Return [X, Y] of the center of cell containing provided text 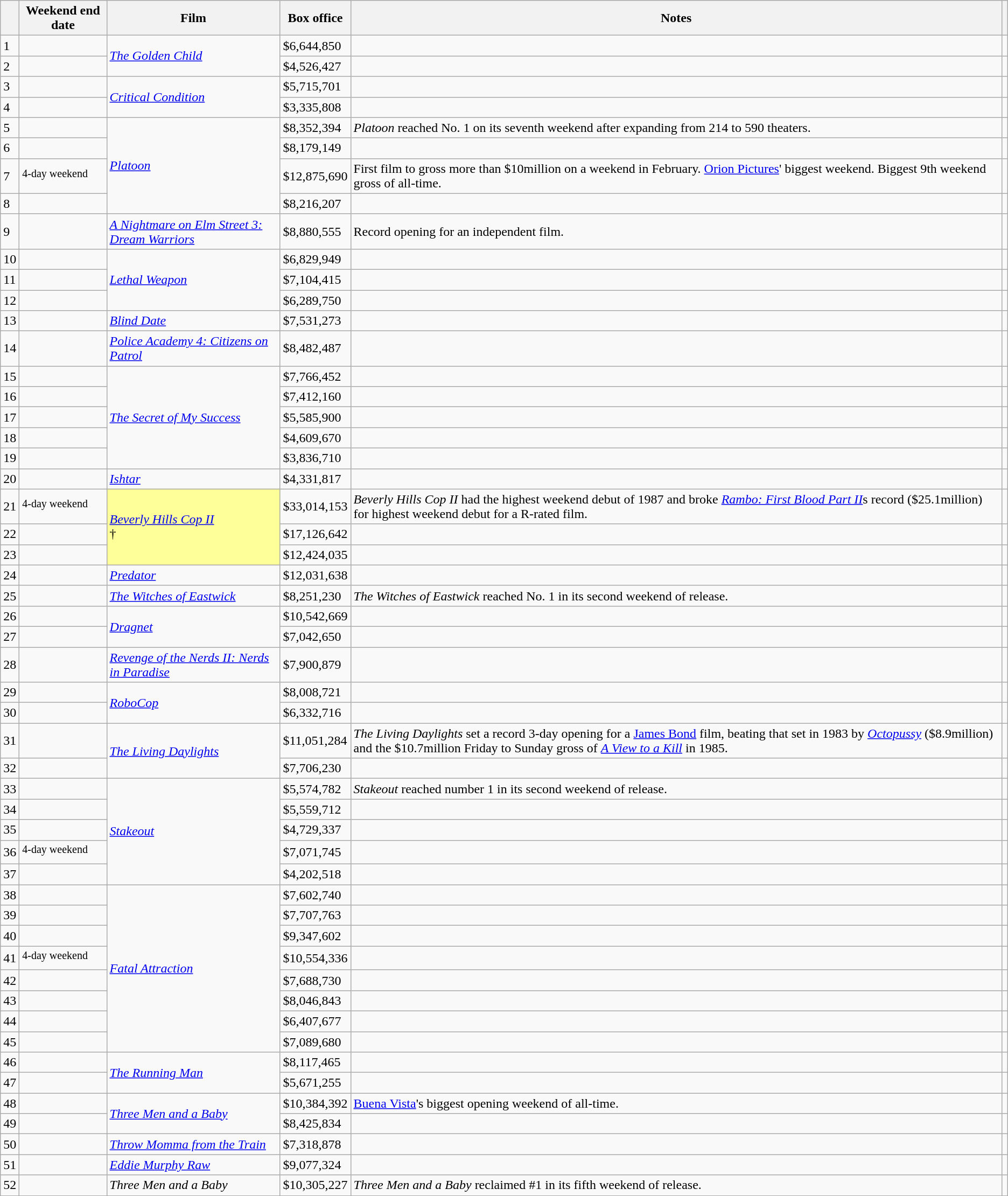
$11,051,284 [316, 741]
Beverly Hills Cop II† [193, 527]
45 [10, 1042]
$8,352,394 [316, 128]
35 [10, 830]
Dragnet [193, 626]
$8,482,487 [316, 349]
25 [10, 596]
Three Men and a Baby reclaimed #1 in its fifth weekend of release. [676, 1185]
34 [10, 809]
$5,715,701 [316, 87]
19 [10, 458]
22 [10, 534]
1 [10, 46]
32 [10, 768]
Buena Vista's biggest opening weekend of all-time. [676, 1103]
27 [10, 637]
$7,707,763 [316, 915]
21 [10, 506]
Platoon reached No. 1 on its seventh weekend after expanding from 214 to 590 theaters. [676, 128]
$12,424,035 [316, 555]
The Witches of Eastwick reached No. 1 in its second weekend of release. [676, 596]
$5,671,255 [316, 1083]
$4,729,337 [316, 830]
Police Academy 4: Citizens on Patrol [193, 349]
23 [10, 555]
Film [193, 18]
$4,331,817 [316, 479]
17 [10, 417]
48 [10, 1103]
38 [10, 895]
$6,829,949 [316, 259]
Stakeout [193, 831]
The Running Man [193, 1073]
9 [10, 232]
$5,585,900 [316, 417]
8 [10, 204]
39 [10, 915]
$12,875,690 [316, 176]
$7,766,452 [316, 376]
$8,179,149 [316, 148]
$10,554,336 [316, 959]
Record opening for an independent film. [676, 232]
$7,318,878 [316, 1144]
2 [10, 66]
Blind Date [193, 321]
46 [10, 1062]
5 [10, 128]
Throw Momma from the Train [193, 1144]
12 [10, 300]
18 [10, 438]
31 [10, 741]
37 [10, 875]
44 [10, 1021]
The Living Daylights [193, 751]
$10,542,669 [316, 616]
Predator [193, 575]
51 [10, 1165]
$7,688,730 [316, 980]
A Nightmare on Elm Street 3: Dream Warriors [193, 232]
47 [10, 1083]
$7,900,879 [316, 665]
The Secret of My Success [193, 417]
The Golden Child [193, 56]
$10,384,392 [316, 1103]
$4,609,670 [316, 438]
$6,644,850 [316, 46]
$8,046,843 [316, 1001]
$5,574,782 [316, 789]
$7,089,680 [316, 1042]
$7,104,415 [316, 279]
Revenge of the Nerds II: Nerds in Paradise [193, 665]
$7,531,273 [316, 321]
43 [10, 1001]
13 [10, 321]
$6,332,716 [316, 713]
49 [10, 1124]
$8,425,834 [316, 1124]
$9,347,602 [316, 936]
$7,042,650 [316, 637]
Fatal Attraction [193, 968]
6 [10, 148]
$7,602,740 [316, 895]
$3,335,808 [316, 107]
Stakeout reached number 1 in its second weekend of release. [676, 789]
$9,077,324 [316, 1165]
$7,071,745 [316, 852]
20 [10, 479]
Critical Condition [193, 97]
$8,251,230 [316, 596]
42 [10, 980]
$33,014,153 [316, 506]
$6,289,750 [316, 300]
Ishtar [193, 479]
$4,526,427 [316, 66]
52 [10, 1185]
$7,706,230 [316, 768]
Weekend end date [63, 18]
15 [10, 376]
$17,126,642 [316, 534]
$8,008,721 [316, 693]
$8,216,207 [316, 204]
The Witches of Eastwick [193, 596]
14 [10, 349]
50 [10, 1144]
$7,412,160 [316, 397]
$10,305,227 [316, 1185]
7 [10, 176]
Lethal Weapon [193, 279]
26 [10, 616]
$5,559,712 [316, 809]
Notes [676, 18]
$8,880,555 [316, 232]
$8,117,465 [316, 1062]
$3,836,710 [316, 458]
RoboCop [193, 703]
40 [10, 936]
3 [10, 87]
33 [10, 789]
$4,202,518 [316, 875]
24 [10, 575]
29 [10, 693]
16 [10, 397]
10 [10, 259]
11 [10, 279]
28 [10, 665]
Eddie Murphy Raw [193, 1165]
Platoon [193, 166]
41 [10, 959]
30 [10, 713]
36 [10, 852]
$12,031,638 [316, 575]
$6,407,677 [316, 1021]
Box office [316, 18]
4 [10, 107]
First film to gross more than $10million on a weekend in February. Orion Pictures' biggest weekend. Biggest 9th weekend gross of all-time. [676, 176]
